Locate the cell with the specified text and output its (x, y) center coordinate. 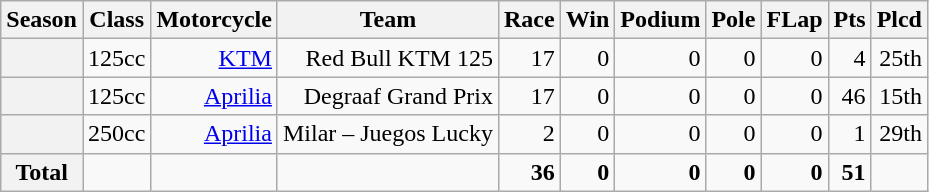
Milar – Juegos Lucky (388, 134)
1 (850, 134)
Team (388, 20)
Plcd (899, 20)
Total (42, 172)
36 (529, 172)
Race (529, 20)
Class (116, 20)
Pts (850, 20)
Podium (660, 20)
Season (42, 20)
4 (850, 58)
25th (899, 58)
KTM (214, 58)
Pole (734, 20)
Red Bull KTM 125 (388, 58)
Motorcycle (214, 20)
FLap (794, 20)
15th (899, 96)
Degraaf Grand Prix (388, 96)
250cc (116, 134)
46 (850, 96)
2 (529, 134)
29th (899, 134)
51 (850, 172)
Win (588, 20)
